Detect which cell encompasses the target text, then output its [X, Y] center coordinate. 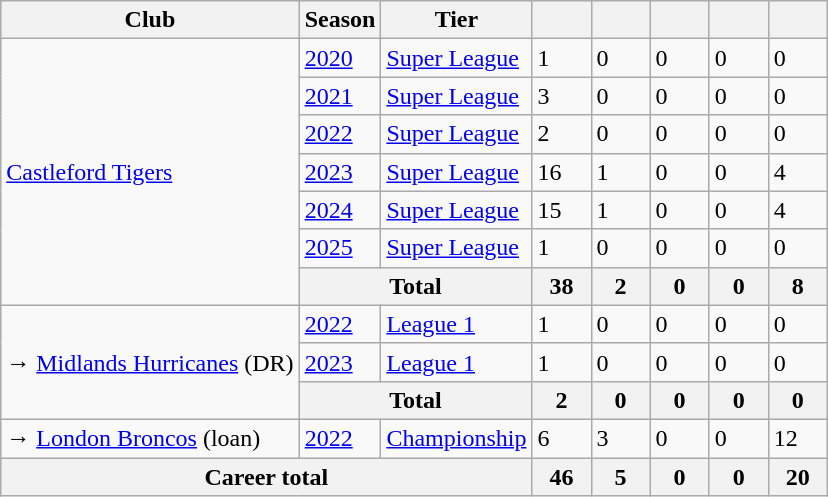
Career total [266, 477]
Tier [456, 20]
2021 [340, 96]
5 [620, 477]
12 [798, 438]
6 [562, 438]
46 [562, 477]
8 [798, 286]
2024 [340, 210]
20 [798, 477]
16 [562, 172]
2025 [340, 248]
→ London Broncos (loan) [150, 438]
2020 [340, 58]
Castleford Tigers [150, 172]
38 [562, 286]
→ Midlands Hurricanes (DR) [150, 362]
15 [562, 210]
Club [150, 20]
Championship [456, 438]
Season [340, 20]
